Scan for the cell matching the given text and deliver its (X, Y) coordinate at center. 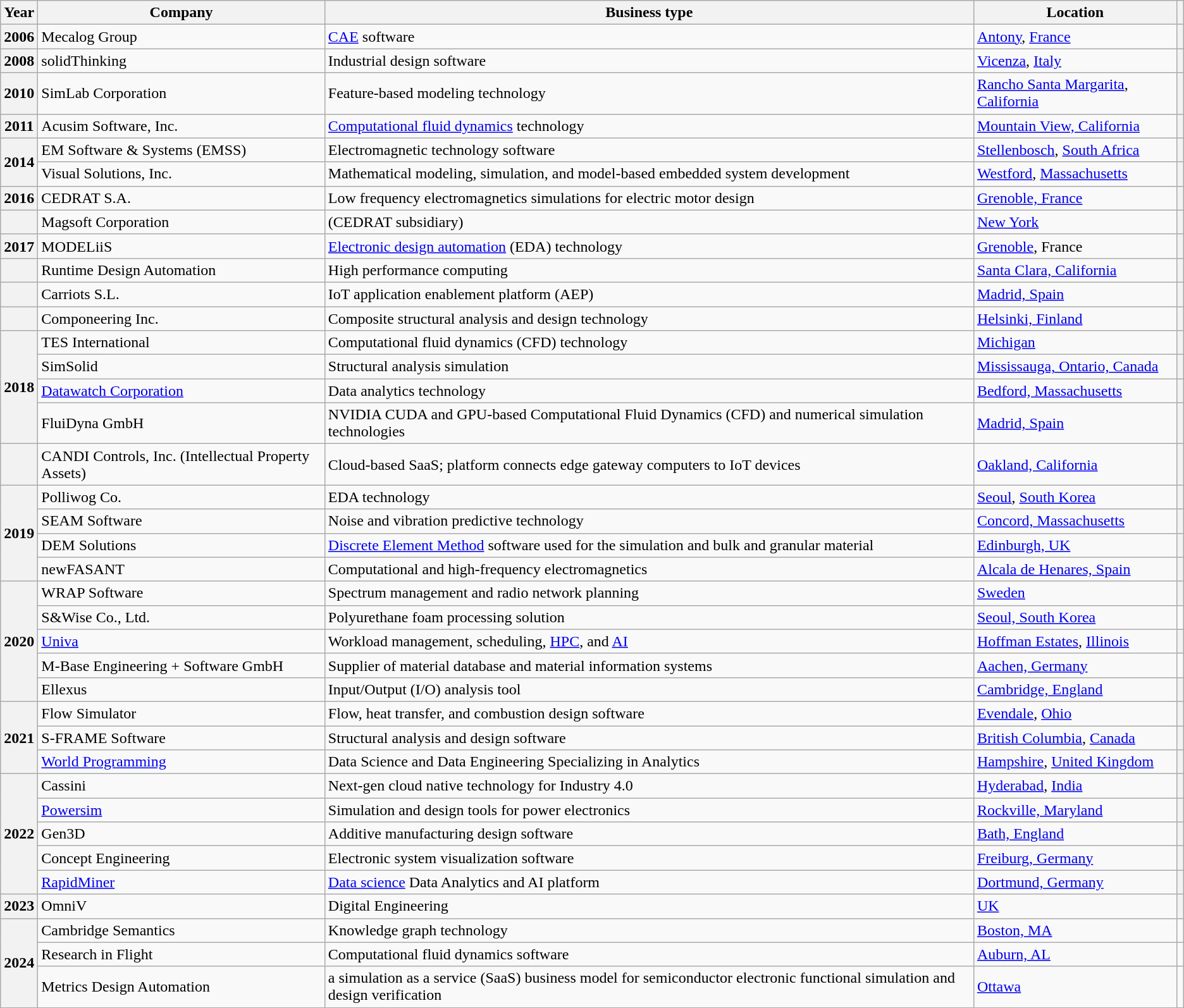
Spectrum management and radio network planning (649, 593)
Mathematical modeling, simulation, and model-based embedded system development (649, 174)
S&Wise Co., Ltd. (182, 617)
World Programming (182, 762)
Alcala de Henares, Spain (1075, 569)
Cloud-based SaaS; platform connects edge gateway computers to IoT devices (649, 464)
Computational and high-frequency electromagnetics (649, 569)
CAE software (649, 37)
CEDRAT S.A. (182, 198)
TES International (182, 343)
Data analytics technology (649, 391)
Mecalog Group (182, 37)
Polliwog Co. (182, 497)
2024 (19, 962)
M-Base Engineering + Software GmbH (182, 665)
CANDI Controls, Inc. (Intellectual Property Assets) (182, 464)
Polyurethane foam processing solution (649, 617)
Aachen, Germany (1075, 665)
a simulation as a service (SaaS) business model for semiconductor electronic functional simulation and design verification (649, 986)
Composite structural analysis and design technology (649, 318)
Structural analysis simulation (649, 367)
Concord, Massachusetts (1075, 521)
Dortmund, Germany (1075, 882)
Rockville, Maryland (1075, 810)
2023 (19, 906)
SEAM Software (182, 521)
Workload management, scheduling, HPC, and AI (649, 641)
Westford, Massachusetts (1075, 174)
EM Software & Systems (EMSS) (182, 150)
Feature-based modeling technology (649, 94)
2006 (19, 37)
Edinburgh, UK (1075, 545)
Hoffman Estates, Illinois (1075, 641)
solidThinking (182, 61)
Data Science and Data Engineering Specializing in Analytics (649, 762)
Input/Output (I/O) analysis tool (649, 689)
Stellenbosch, South Africa (1075, 150)
Datawatch Corporation (182, 391)
2016 (19, 198)
Metrics Design Automation (182, 986)
IoT application enablement platform (AEP) (649, 294)
newFASANT (182, 569)
Hampshire, United Kingdom (1075, 762)
Additive manufacturing design software (649, 834)
SimSolid (182, 367)
2011 (19, 126)
Company (182, 13)
Structural analysis and design software (649, 738)
Electronic design automation (EDA) technology (649, 246)
2018 (19, 387)
FluiDyna GmbH (182, 424)
OmniV (182, 906)
WRAP Software (182, 593)
Computational fluid dynamics technology (649, 126)
2022 (19, 834)
2020 (19, 641)
British Columbia, Canada (1075, 738)
S-FRAME Software (182, 738)
Magsoft Corporation (182, 222)
Noise and vibration predictive technology (649, 521)
Industrial design software (649, 61)
Data science Data Analytics and AI platform (649, 882)
Componeering Inc. (182, 318)
Acusim Software, Inc. (182, 126)
Ellexus (182, 689)
Helsinki, Finland (1075, 318)
Ottawa (1075, 986)
(CEDRAT subsidiary) (649, 222)
Univa (182, 641)
2019 (19, 533)
Oakland, California (1075, 464)
Auburn, AL (1075, 954)
Boston, MA (1075, 930)
New York (1075, 222)
Business type (649, 13)
RapidMiner (182, 882)
Runtime Design Automation (182, 270)
Bath, England (1075, 834)
Cambridge Semantics (182, 930)
Computational fluid dynamics software (649, 954)
Powersim (182, 810)
2021 (19, 737)
Discrete Element Method software used for the simulation and bulk and granular material (649, 545)
Mississauga, Ontario, Canada (1075, 367)
Concept Engineering (182, 858)
Freiburg, Germany (1075, 858)
DEM Solutions (182, 545)
Evendale, Ohio (1075, 713)
Location (1075, 13)
High performance computing (649, 270)
UK (1075, 906)
Electromagnetic technology software (649, 150)
Santa Clara, California (1075, 270)
Next-gen cloud native technology for Industry 4.0 (649, 786)
Gen3D (182, 834)
Digital Engineering (649, 906)
Cassini (182, 786)
2017 (19, 246)
2008 (19, 61)
Low frequency electromagnetics simulations for electric motor design (649, 198)
Sweden (1075, 593)
NVIDIA CUDA and GPU-based Computational Fluid Dynamics (CFD) and numerical simulation technologies (649, 424)
MODELiiS (182, 246)
Simulation and design tools for power electronics (649, 810)
Year (19, 13)
2010 (19, 94)
Supplier of material database and material information systems (649, 665)
Bedford, Massachusetts (1075, 391)
Computational fluid dynamics (CFD) technology (649, 343)
EDA technology (649, 497)
Visual Solutions, Inc. (182, 174)
Flow Simulator (182, 713)
Mountain View, California (1075, 126)
2014 (19, 162)
Research in Flight (182, 954)
Rancho Santa Margarita, California (1075, 94)
Flow, heat transfer, and combustion design software (649, 713)
SimLab Corporation (182, 94)
Cambridge, England (1075, 689)
Michigan (1075, 343)
Vicenza, Italy (1075, 61)
Knowledge graph technology (649, 930)
Carriots S.L. (182, 294)
Antony, France (1075, 37)
Hyderabad, India (1075, 786)
Electronic system visualization software (649, 858)
